Extract the [X, Y] coordinate from the center of the cell holding the provided text.  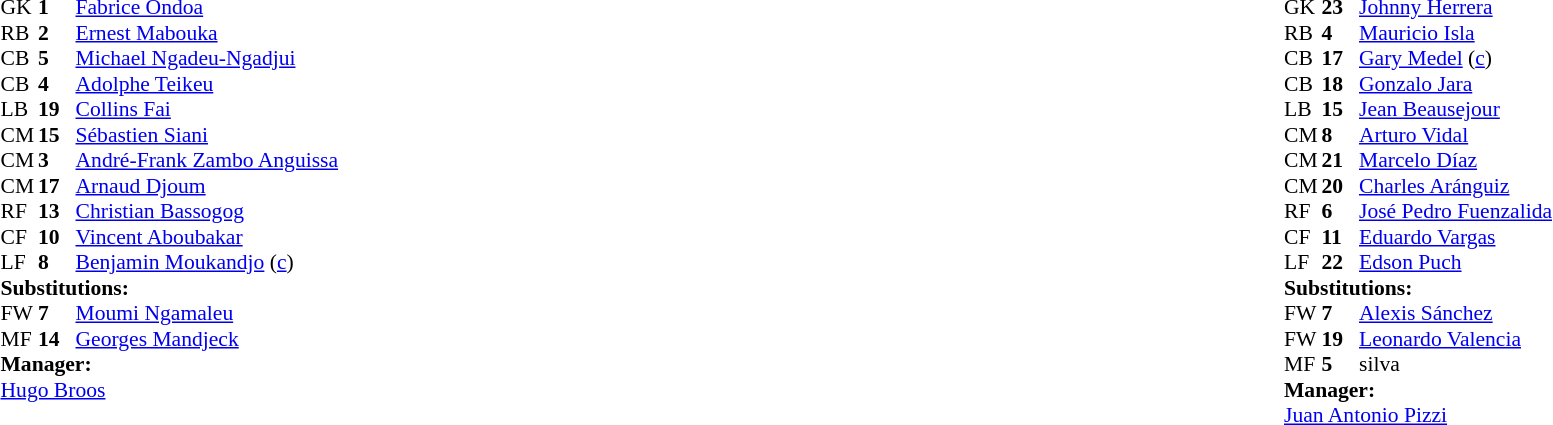
silva [1456, 365]
18 [1340, 84]
Mauricio Isla [1456, 33]
10 [57, 237]
Edson Puch [1456, 263]
Hugo Broos [169, 390]
22 [1340, 263]
Georges Mandjeck [208, 339]
Alexis Sánchez [1456, 313]
11 [1340, 237]
Arnaud Djoum [208, 186]
6 [1340, 211]
20 [1340, 186]
Jean Beausejour [1456, 109]
Gary Medel (c) [1456, 59]
Benjamin Moukandjo (c) [208, 263]
Ernest Mabouka [208, 33]
Arturo Vidal [1456, 135]
21 [1340, 161]
Sébastien Siani [208, 135]
André-Frank Zambo Anguissa [208, 161]
Eduardo Vargas [1456, 237]
José Pedro Fuenzalida [1456, 211]
Adolphe Teikeu [208, 84]
Gonzalo Jara [1456, 84]
Collins Fai [208, 109]
Leonardo Valencia [1456, 339]
Moumi Ngamaleu [208, 313]
Charles Aránguiz [1456, 186]
3 [57, 161]
2 [57, 33]
Michael Ngadeu-Ngadjui [208, 59]
Christian Bassogog [208, 211]
14 [57, 339]
Marcelo Díaz [1456, 161]
13 [57, 211]
Vincent Aboubakar [208, 237]
